Search for the cell housing the specified text and yield its (X, Y) center coordinate. 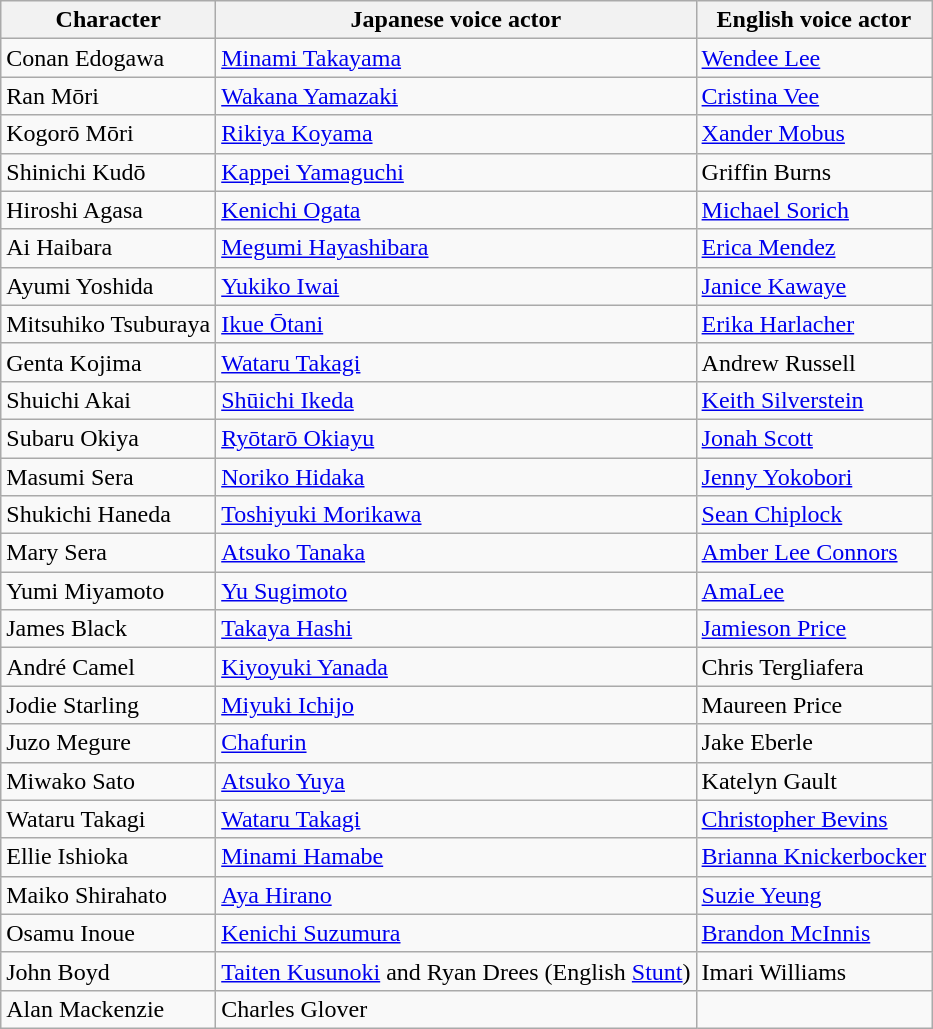
Jenny Yokobori (814, 477)
Shuichi Akai (108, 400)
Jodie Starling (108, 705)
Kiyoyuki Yanada (456, 667)
Erika Harlacher (814, 324)
Shinichi Kudō (108, 172)
Alan Mackenzie (108, 1009)
Miwako Sato (108, 781)
Griffin Burns (814, 172)
Yukiko Iwai (456, 286)
Wakana Yamazaki (456, 96)
Ai Haibara (108, 248)
Michael Sorich (814, 210)
Yumi Miyamoto (108, 591)
André Camel (108, 667)
Conan Edogawa (108, 58)
Keith Silverstein (814, 400)
Kogorō Mōri (108, 134)
Sean Chiplock (814, 515)
Janice Kawaye (814, 286)
Minami Takayama (456, 58)
Ayumi Yoshida (108, 286)
AmaLee (814, 591)
Christopher Bevins (814, 819)
Rikiya Koyama (456, 134)
Maureen Price (814, 705)
Katelyn Gault (814, 781)
Aya Hirano (456, 895)
Minami Hamabe (456, 857)
Megumi Hayashibara (456, 248)
Hiroshi Agasa (108, 210)
Suzie Yeung (814, 895)
Kenichi Suzumura (456, 933)
Mitsuhiko Tsuburaya (108, 324)
Ryōtarō Okiayu (456, 438)
Brianna Knickerbocker (814, 857)
Masumi Sera (108, 477)
Osamu Inoue (108, 933)
Subaru Okiya (108, 438)
Jamieson Price (814, 629)
Charles Glover (456, 1009)
Shūichi Ikeda (456, 400)
Erica Mendez (814, 248)
Imari Williams (814, 971)
Japanese voice actor (456, 20)
John Boyd (108, 971)
Chris Tergliafera (814, 667)
Amber Lee Connors (814, 553)
Kappei Yamaguchi (456, 172)
Mary Sera (108, 553)
Maiko Shirahato (108, 895)
Chafurin (456, 743)
Jake Eberle (814, 743)
Toshiyuki Morikawa (456, 515)
Character (108, 20)
Jonah Scott (814, 438)
Ran Mōri (108, 96)
Takaya Hashi (456, 629)
Xander Mobus (814, 134)
Atsuko Yuya (456, 781)
Genta Kojima (108, 362)
Andrew Russell (814, 362)
Kenichi Ogata (456, 210)
Yu Sugimoto (456, 591)
Ellie Ishioka (108, 857)
Juzo Megure (108, 743)
Atsuko Tanaka (456, 553)
Ikue Ōtani (456, 324)
James Black (108, 629)
Wendee Lee (814, 58)
Noriko Hidaka (456, 477)
Cristina Vee (814, 96)
English voice actor (814, 20)
Brandon McInnis (814, 933)
Shukichi Haneda (108, 515)
Taiten Kusunoki and Ryan Drees (English Stunt) (456, 971)
Miyuki Ichijo (456, 705)
